Find where the given text appears and provide that cell's center as [X, Y] coordinate. 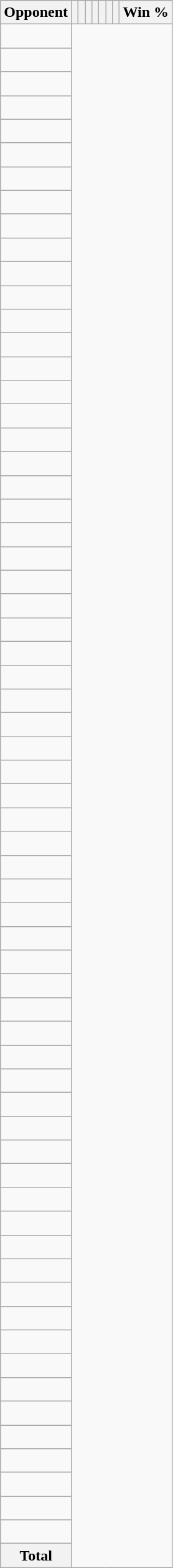
Opponent [36, 12]
Total [36, 1556]
Win % [146, 12]
